Pinpoint the cell where the given text exists, returning its (X, Y) midpoint coordinate. 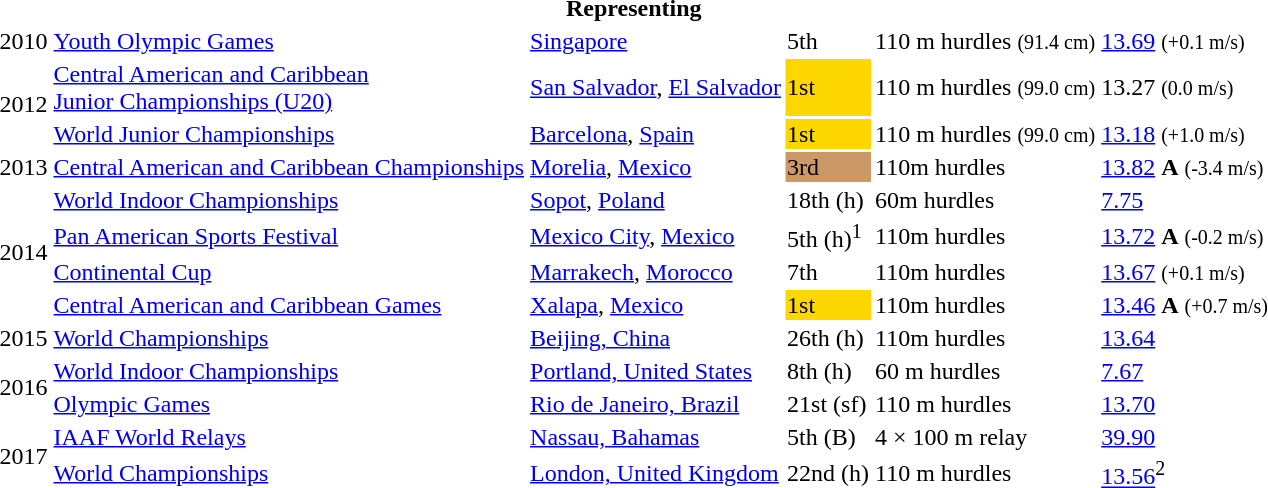
Mexico City, Mexico (656, 236)
5th (828, 41)
Youth Olympic Games (289, 41)
60 m hurdles (986, 371)
Nassau, Bahamas (656, 437)
26th (h) (828, 338)
Portland, United States (656, 371)
World Championships (289, 338)
Beijing, China (656, 338)
Pan American Sports Festival (289, 236)
8th (h) (828, 371)
110 m hurdles (91.4 cm) (986, 41)
IAAF World Relays (289, 437)
Morelia, Mexico (656, 167)
Singapore (656, 41)
Central American and Caribbean Championships (289, 167)
Central American and CaribbeanJunior Championships (U20) (289, 88)
4 × 100 m relay (986, 437)
110 m hurdles (986, 404)
5th (B) (828, 437)
Rio de Janeiro, Brazil (656, 404)
Sopot, Poland (656, 200)
Olympic Games (289, 404)
Central American and Caribbean Games (289, 305)
60m hurdles (986, 200)
3rd (828, 167)
Xalapa, Mexico (656, 305)
San Salvador, El Salvador (656, 88)
World Junior Championships (289, 134)
5th (h)1 (828, 236)
Marrakech, Morocco (656, 272)
7th (828, 272)
Barcelona, Spain (656, 134)
Continental Cup (289, 272)
18th (h) (828, 200)
21st (sf) (828, 404)
